Determine the [X, Y] coordinate at the center of the cell enclosing the given text.  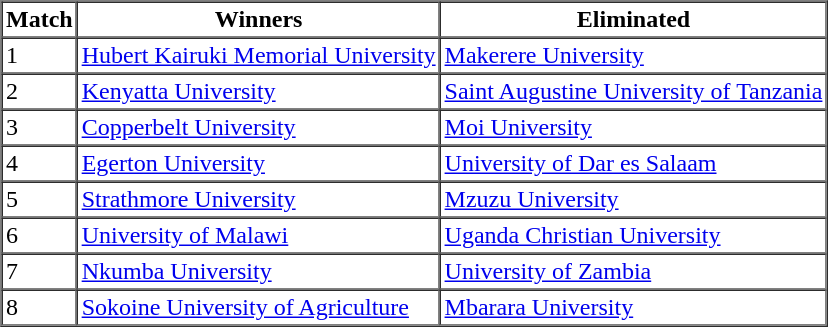
Makerere University [634, 56]
Egerton University [258, 164]
Mbarara University [634, 308]
8 [40, 308]
1 [40, 56]
4 [40, 164]
University of Zambia [634, 272]
Winners [258, 20]
University of Dar es Salaam [634, 164]
2 [40, 92]
Uganda Christian University [634, 236]
Saint Augustine University of Tanzania [634, 92]
Sokoine University of Agriculture [258, 308]
Match [40, 20]
Hubert Kairuki Memorial University [258, 56]
Eliminated [634, 20]
Mzuzu University [634, 200]
Strathmore University [258, 200]
5 [40, 200]
Kenyatta University [258, 92]
University of Malawi [258, 236]
Moi University [634, 128]
Nkumba University [258, 272]
6 [40, 236]
7 [40, 272]
Copperbelt University [258, 128]
3 [40, 128]
